Provide the (x, y) coordinate of the cell's center where the given text is located.  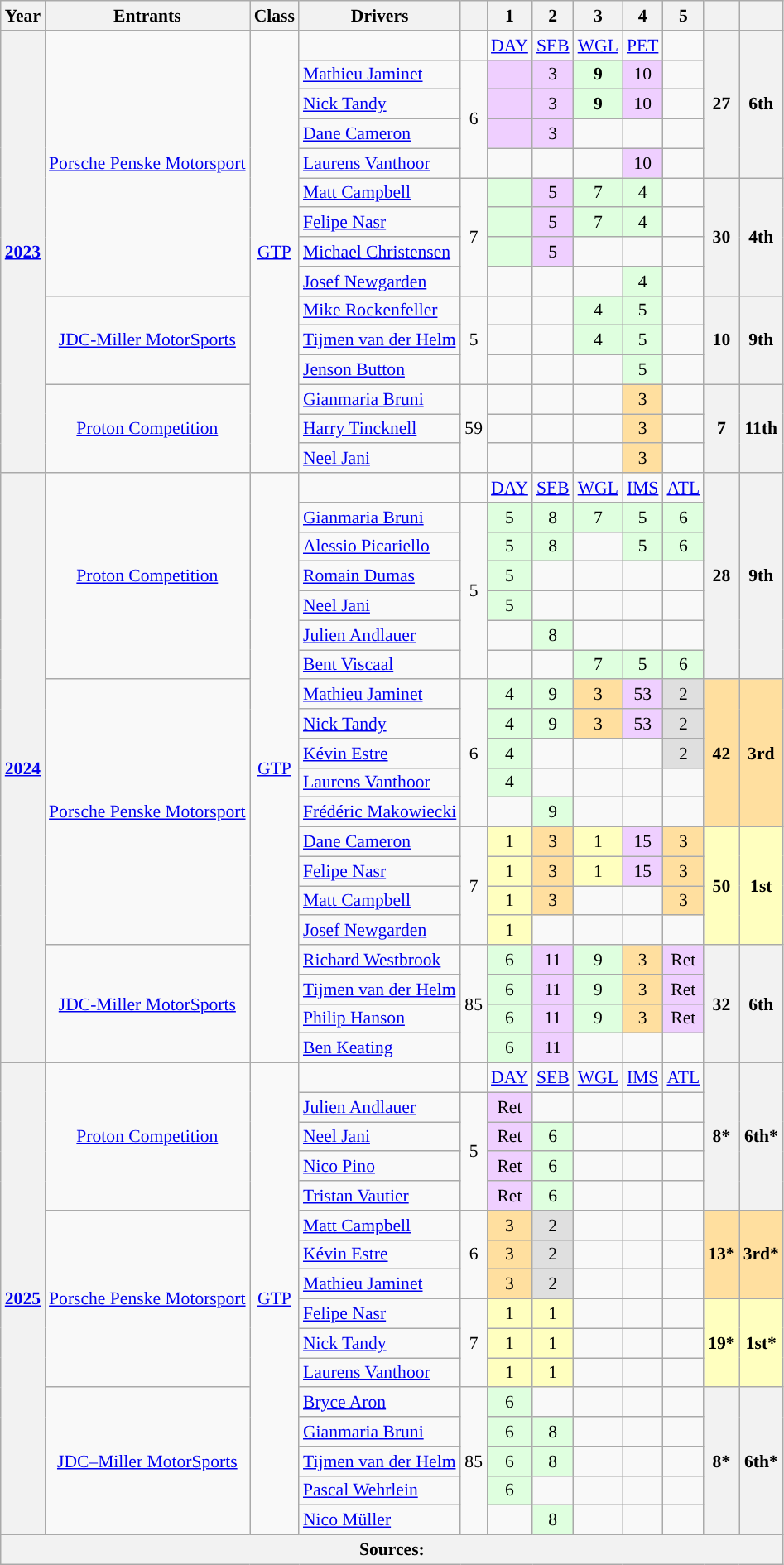
PET (642, 46)
32 (722, 1004)
Drivers (379, 16)
4th (762, 237)
Romain Dumas (379, 576)
27 (722, 104)
Class (275, 16)
3rd* (762, 1255)
30 (722, 237)
Jenson Button (379, 370)
Alessio Picariello (379, 547)
2024 (23, 768)
Sources: (392, 1550)
13* (722, 1255)
JDC–Miller MotorSports (147, 1461)
11th (762, 429)
Richard Westbrook (379, 960)
50 (722, 886)
1st (762, 886)
Entrants (147, 16)
Harry Tincknell (379, 429)
28 (722, 576)
Pascal Wehrlein (379, 1490)
Bryce Aron (379, 1403)
Frédéric Makowiecki (379, 812)
2025 (23, 1299)
Bent Viscaal (379, 665)
Nico Pino (379, 1167)
Year (23, 16)
19* (722, 1343)
2023 (23, 252)
3rd (762, 754)
Michael Christensen (379, 252)
Philip Hanson (379, 1018)
Nico Müller (379, 1520)
42 (722, 754)
Mike Rockenfeller (379, 311)
Ben Keating (379, 1048)
Tristan Vautier (379, 1196)
59 (474, 429)
1st* (762, 1343)
